Output the [x, y] coordinate of the center of the cell containing the given text.  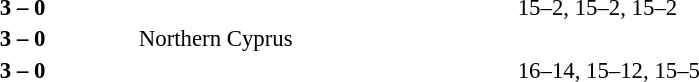
Northern Cyprus [326, 39]
